Return the [x, y] coordinate for the center point of the cell that contains the specified text.  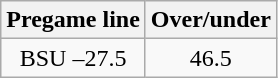
46.5 [210, 58]
Over/under [210, 20]
BSU –27.5 [74, 58]
Pregame line [74, 20]
